Return [x, y] of the center of cell containing provided text 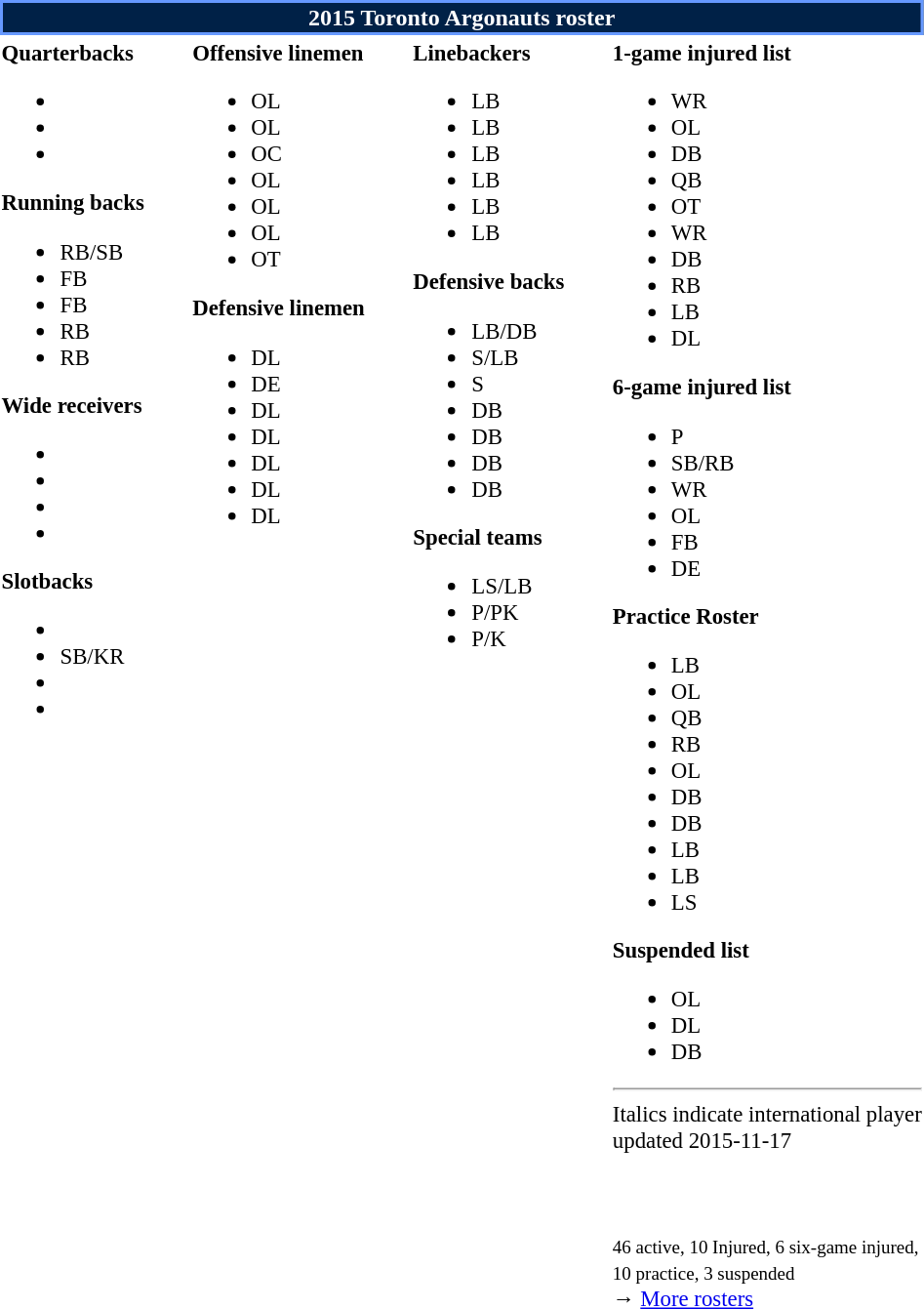
2015 Toronto Argonauts roster [462, 18]
